Locate the cell with the specified text and output its [X, Y] center coordinate. 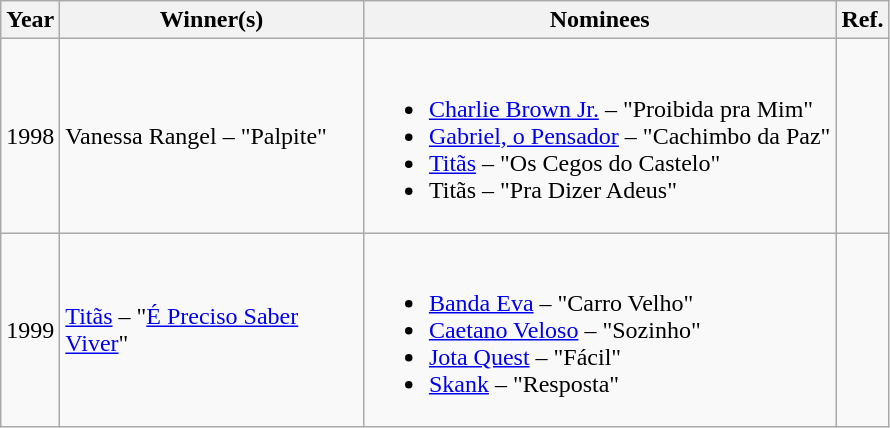
Year [30, 20]
Ref. [862, 20]
Titãs – "É Preciso Saber Viver" [212, 330]
Charlie Brown Jr. – "Proibida pra Mim"Gabriel, o Pensador – "Cachimbo da Paz"Titãs – "Os Cegos do Castelo"Titãs – "Pra Dizer Adeus" [600, 136]
Vanessa Rangel – "Palpite" [212, 136]
Winner(s) [212, 20]
1998 [30, 136]
Banda Eva – "Carro Velho"Caetano Veloso – "Sozinho"Jota Quest – "Fácil"Skank – "Resposta" [600, 330]
1999 [30, 330]
Nominees [600, 20]
